For the text-containing cell, return its midpoint in (X, Y) coordinate format. 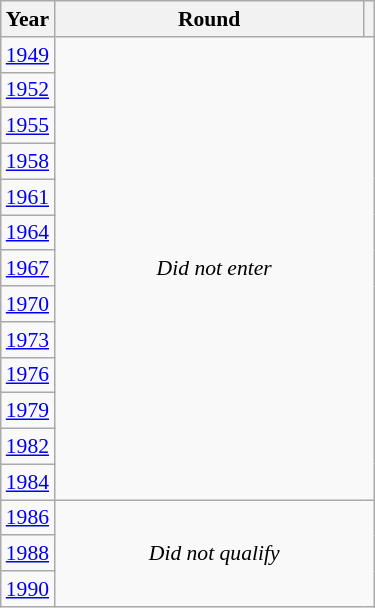
1955 (28, 126)
Round (209, 19)
1970 (28, 304)
1958 (28, 162)
1988 (28, 554)
1990 (28, 589)
1949 (28, 55)
1986 (28, 518)
Did not qualify (214, 554)
1967 (28, 269)
1952 (28, 90)
1984 (28, 482)
1979 (28, 411)
1976 (28, 375)
Did not enter (214, 268)
1982 (28, 447)
Year (28, 19)
1973 (28, 340)
1961 (28, 197)
1964 (28, 233)
